For the text-containing cell, return its midpoint in (X, Y) coordinate format. 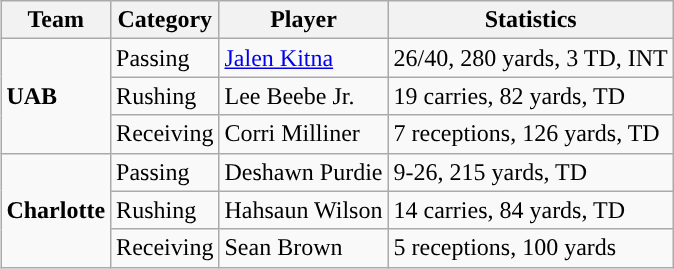
26/40, 280 yards, 3 TD, INT (530, 58)
Corri Milliner (304, 134)
14 carries, 84 yards, TD (530, 210)
Team (56, 20)
Statistics (530, 20)
Jalen Kitna (304, 58)
Hahsaun Wilson (304, 210)
19 carries, 82 yards, TD (530, 96)
Category (165, 20)
7 receptions, 126 yards, TD (530, 134)
Sean Brown (304, 248)
Player (304, 20)
Lee Beebe Jr. (304, 96)
9-26, 215 yards, TD (530, 172)
Deshawn Purdie (304, 172)
Charlotte (56, 210)
5 receptions, 100 yards (530, 248)
UAB (56, 96)
